Output the (x, y) coordinate of the center of the cell containing the given text.  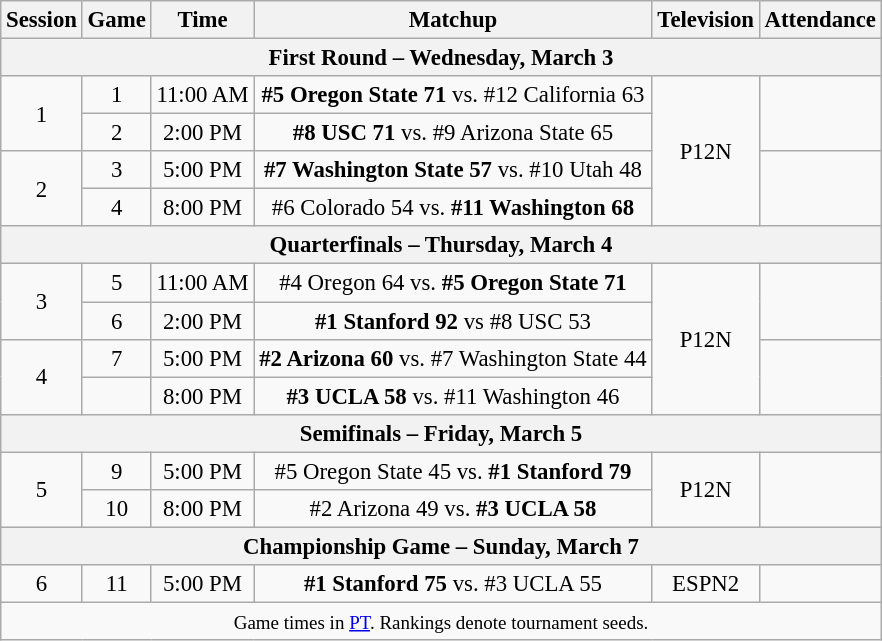
Attendance (820, 20)
Semifinals – Friday, March 5 (441, 433)
First Round – Wednesday, March 3 (441, 58)
#4 Oregon 64 vs. #5 Oregon State 71 (453, 283)
#1 Stanford 75 vs. #3 UCLA 55 (453, 584)
Time (202, 20)
ESPN2 (706, 584)
Game (116, 20)
#8 USC 71 vs. #9 Arizona State 65 (453, 133)
9 (116, 471)
Quarterfinals – Thursday, March 4 (441, 245)
10 (116, 509)
#6 Colorado 54 vs. #11 Washington 68 (453, 208)
#7 Washington State 57 vs. #10 Utah 48 (453, 170)
#5 Oregon State 71 vs. #12 California 63 (453, 95)
#2 Arizona 60 vs. #7 Washington State 44 (453, 358)
Matchup (453, 20)
Session (42, 20)
#3 UCLA 58 vs. #11 Washington 46 (453, 396)
#5 Oregon State 45 vs. #1 Stanford 79 (453, 471)
Championship Game – Sunday, March 7 (441, 546)
#2 Arizona 49 vs. #3 UCLA 58 (453, 509)
#1 Stanford 92 vs #8 USC 53 (453, 321)
11 (116, 584)
7 (116, 358)
Television (706, 20)
Game times in PT. Rankings denote tournament seeds. (441, 621)
